Extract the (X, Y) coordinate from the center of the cell holding the provided text.  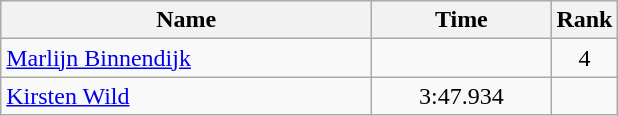
4 (584, 58)
Marlijn Binnendijk (186, 58)
Time (462, 20)
Kirsten Wild (186, 96)
Name (186, 20)
3:47.934 (462, 96)
Rank (584, 20)
